From the cell containing the given text, extract its center point as (x, y) coordinate. 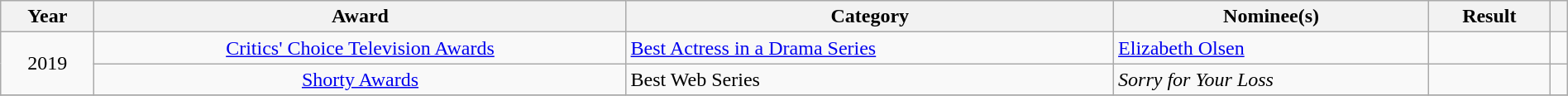
Best Web Series (870, 79)
Nominee(s) (1272, 17)
Elizabeth Olsen (1272, 48)
Result (1489, 17)
Year (48, 17)
Critics' Choice Television Awards (361, 48)
Best Actress in a Drama Series (870, 48)
Shorty Awards (361, 79)
Sorry for Your Loss (1272, 79)
2019 (48, 64)
Award (361, 17)
Category (870, 17)
